Pinpoint the cell where the given text exists, returning its [x, y] midpoint coordinate. 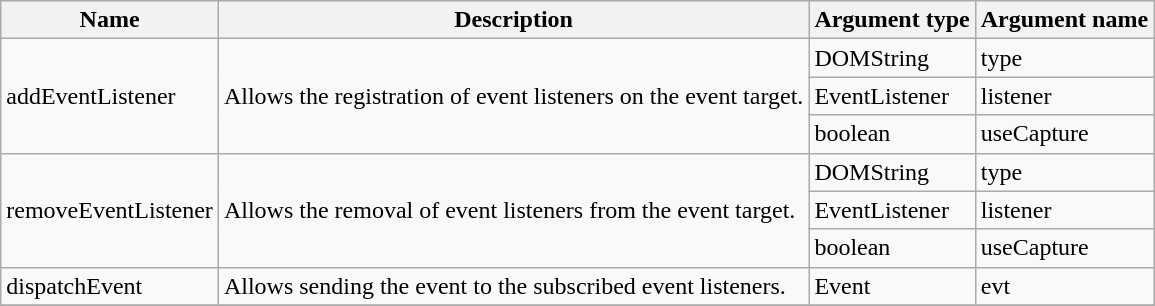
dispatchEvent [110, 286]
Allows the removal of event listeners from the event target. [513, 210]
evt [1064, 286]
Description [513, 20]
Name [110, 20]
removeEventListener [110, 210]
Argument name [1064, 20]
Event [892, 286]
Allows the registration of event listeners on the event target. [513, 96]
addEventListener [110, 96]
Allows sending the event to the subscribed event listeners. [513, 286]
Argument type [892, 20]
